Capture the cell that displays the provided text and extract its [X, Y] central coordinate. 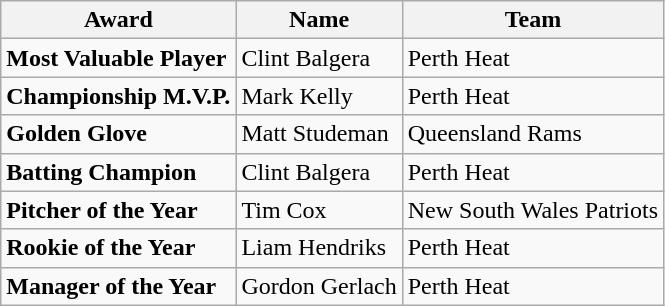
Matt Studeman [319, 134]
Name [319, 20]
New South Wales Patriots [532, 210]
Most Valuable Player [118, 58]
Award [118, 20]
Tim Cox [319, 210]
Liam Hendriks [319, 248]
Golden Glove [118, 134]
Batting Champion [118, 172]
Pitcher of the Year [118, 210]
Championship M.V.P. [118, 96]
Queensland Rams [532, 134]
Mark Kelly [319, 96]
Gordon Gerlach [319, 286]
Team [532, 20]
Rookie of the Year [118, 248]
Manager of the Year [118, 286]
